Detect which cell encompasses the target text, then output its [X, Y] center coordinate. 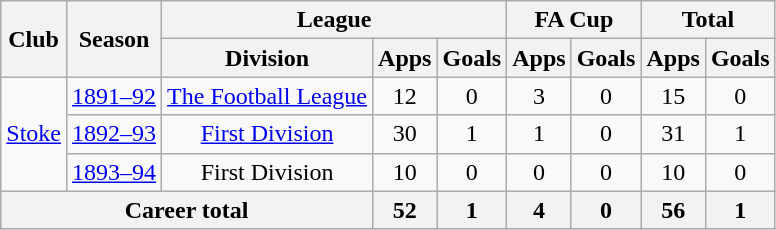
52 [405, 210]
15 [673, 96]
Season [114, 39]
1893–94 [114, 172]
3 [539, 96]
Stoke [34, 134]
1892–93 [114, 134]
Division [268, 58]
4 [539, 210]
12 [405, 96]
31 [673, 134]
1891–92 [114, 96]
Career total [187, 210]
56 [673, 210]
Total [708, 20]
The Football League [268, 96]
30 [405, 134]
Club [34, 39]
FA Cup [574, 20]
League [334, 20]
